Return the (X, Y) coordinate for the center point of the cell that contains the specified text.  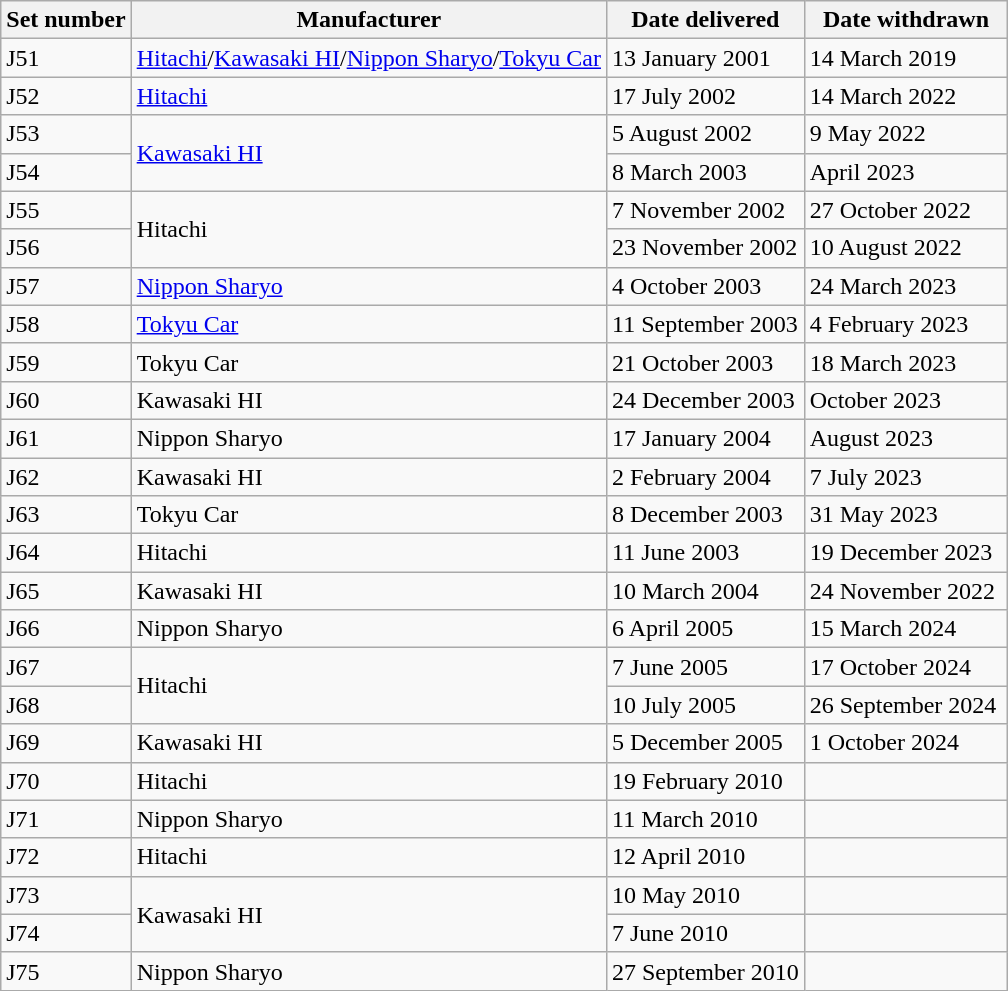
October 2023 (906, 400)
J68 (66, 705)
Date withdrawn (906, 20)
2 February 2004 (705, 477)
9 May 2022 (906, 134)
Date delivered (705, 20)
J66 (66, 629)
J69 (66, 743)
26 September 2024 (906, 705)
J54 (66, 172)
J53 (66, 134)
8 December 2003 (705, 515)
11 September 2003 (705, 324)
J73 (66, 895)
19 February 2010 (705, 781)
27 October 2022 (906, 210)
11 June 2003 (705, 553)
J60 (66, 400)
J52 (66, 96)
J63 (66, 515)
J65 (66, 591)
10 March 2004 (705, 591)
J61 (66, 438)
10 July 2005 (705, 705)
J51 (66, 58)
15 March 2024 (906, 629)
10 August 2022 (906, 248)
April 2023 (906, 172)
7 July 2023 (906, 477)
7 June 2005 (705, 667)
17 July 2002 (705, 96)
Manufacturer (368, 20)
31 May 2023 (906, 515)
J75 (66, 971)
August 2023 (906, 438)
1 October 2024 (906, 743)
27 September 2010 (705, 971)
4 February 2023 (906, 324)
J74 (66, 933)
8 March 2003 (705, 172)
18 March 2023 (906, 362)
17 January 2004 (705, 438)
7 June 2010 (705, 933)
J62 (66, 477)
J64 (66, 553)
J72 (66, 857)
13 January 2001 (705, 58)
Hitachi/Kawasaki HI/Nippon Sharyo/Tokyu Car (368, 58)
12 April 2010 (705, 857)
Set number (66, 20)
6 April 2005 (705, 629)
J70 (66, 781)
J57 (66, 286)
14 March 2019 (906, 58)
4 October 2003 (705, 286)
24 December 2003 (705, 400)
23 November 2002 (705, 248)
24 November 2022 (906, 591)
J67 (66, 667)
7 November 2002 (705, 210)
J71 (66, 819)
11 March 2010 (705, 819)
10 May 2010 (705, 895)
14 March 2022 (906, 96)
5 August 2002 (705, 134)
J59 (66, 362)
J58 (66, 324)
24 March 2023 (906, 286)
21 October 2003 (705, 362)
19 December 2023 (906, 553)
5 December 2005 (705, 743)
J55 (66, 210)
17 October 2024 (906, 667)
J56 (66, 248)
